Determine the (x, y) coordinate at the center of the cell enclosing the given text.  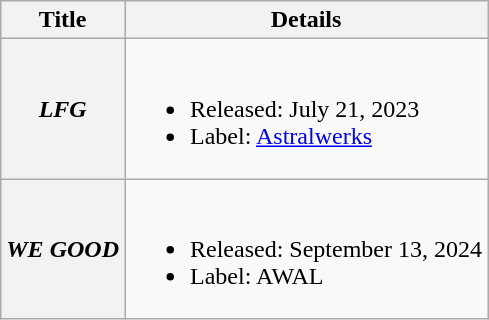
Released: September 13, 2024Label: AWAL (306, 249)
Released: July 21, 2023Label: Astralwerks (306, 109)
LFG (63, 109)
WE GOOD (63, 249)
Details (306, 20)
Title (63, 20)
